Find where the given text appears and provide that cell's center as (x, y) coordinate. 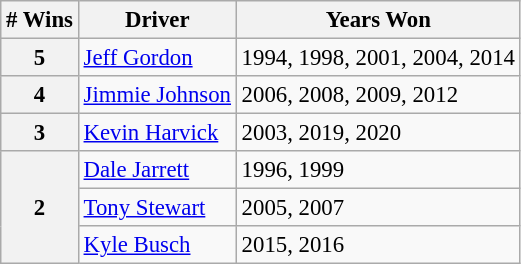
2 (40, 208)
2005, 2007 (378, 208)
Kevin Harvick (157, 133)
5 (40, 58)
Dale Jarrett (157, 170)
Jimmie Johnson (157, 95)
Kyle Busch (157, 245)
1996, 1999 (378, 170)
# Wins (40, 20)
2003, 2019, 2020 (378, 133)
Tony Stewart (157, 208)
2006, 2008, 2009, 2012 (378, 95)
2015, 2016 (378, 245)
Years Won (378, 20)
4 (40, 95)
Driver (157, 20)
3 (40, 133)
Jeff Gordon (157, 58)
1994, 1998, 2001, 2004, 2014 (378, 58)
